Detect which cell encompasses the target text, then output its (x, y) center coordinate. 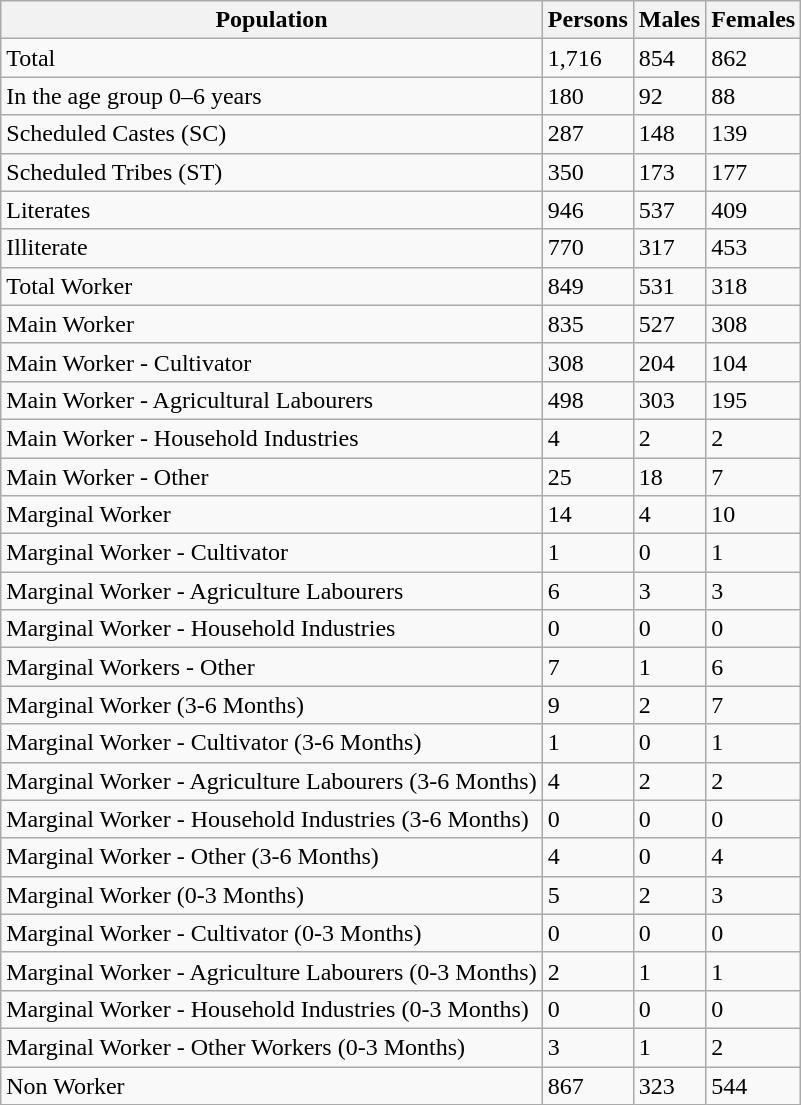
531 (669, 286)
946 (588, 210)
Marginal Worker (3-6 Months) (272, 705)
317 (669, 248)
849 (588, 286)
204 (669, 362)
409 (754, 210)
Persons (588, 20)
Scheduled Castes (SC) (272, 134)
854 (669, 58)
Main Worker - Agricultural Labourers (272, 400)
Marginal Worker - Agriculture Labourers (272, 591)
139 (754, 134)
770 (588, 248)
Main Worker - Other (272, 477)
Marginal Worker - Cultivator (0-3 Months) (272, 933)
173 (669, 172)
Females (754, 20)
Marginal Worker (0-3 Months) (272, 895)
537 (669, 210)
104 (754, 362)
Illiterate (272, 248)
180 (588, 96)
Population (272, 20)
18 (669, 477)
5 (588, 895)
Marginal Worker - Household Industries (3-6 Months) (272, 819)
88 (754, 96)
Main Worker - Cultivator (272, 362)
453 (754, 248)
10 (754, 515)
Marginal Worker - Agriculture Labourers (3-6 Months) (272, 781)
In the age group 0–6 years (272, 96)
323 (669, 1085)
Males (669, 20)
Marginal Worker - Cultivator (3-6 Months) (272, 743)
195 (754, 400)
Marginal Worker - Cultivator (272, 553)
Literates (272, 210)
867 (588, 1085)
Marginal Worker (272, 515)
835 (588, 324)
148 (669, 134)
544 (754, 1085)
Marginal Worker - Other Workers (0-3 Months) (272, 1047)
318 (754, 286)
303 (669, 400)
287 (588, 134)
498 (588, 400)
9 (588, 705)
Total (272, 58)
527 (669, 324)
14 (588, 515)
177 (754, 172)
Total Worker (272, 286)
Marginal Worker - Agriculture Labourers (0-3 Months) (272, 971)
25 (588, 477)
Main Worker - Household Industries (272, 438)
Marginal Worker - Other (3-6 Months) (272, 857)
Marginal Worker - Household Industries (272, 629)
Marginal Worker - Household Industries (0-3 Months) (272, 1009)
862 (754, 58)
350 (588, 172)
Non Worker (272, 1085)
Scheduled Tribes (ST) (272, 172)
Main Worker (272, 324)
1,716 (588, 58)
92 (669, 96)
Marginal Workers - Other (272, 667)
